Capture the cell that displays the provided text and extract its (x, y) central coordinate. 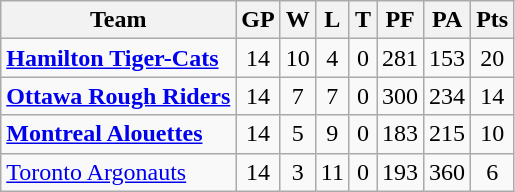
9 (332, 134)
215 (448, 134)
183 (400, 134)
Toronto Argonauts (118, 172)
360 (448, 172)
GP (258, 20)
234 (448, 96)
6 (492, 172)
4 (332, 58)
3 (298, 172)
20 (492, 58)
Montreal Alouettes (118, 134)
L (332, 20)
281 (400, 58)
153 (448, 58)
5 (298, 134)
PA (448, 20)
Ottawa Rough Riders (118, 96)
PF (400, 20)
Pts (492, 20)
300 (400, 96)
T (362, 20)
193 (400, 172)
11 (332, 172)
W (298, 20)
Hamilton Tiger-Cats (118, 58)
Team (118, 20)
